For the text-containing cell, return its midpoint in (x, y) coordinate format. 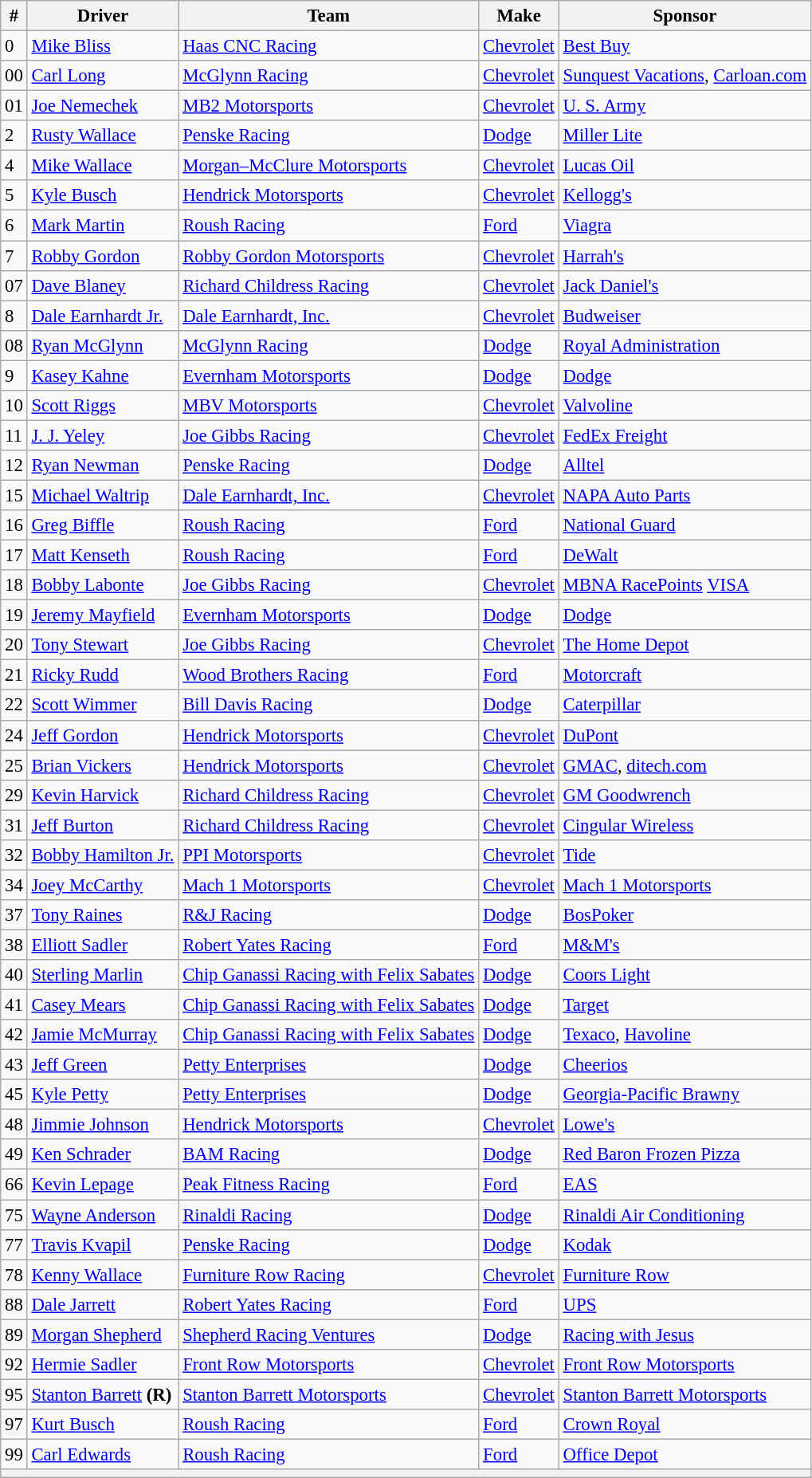
Joey McCarthy (103, 885)
Office Depot (685, 1454)
Furniture Row Racing (328, 1275)
Bill Davis Racing (328, 706)
7 (14, 256)
Target (685, 1005)
NAPA Auto Parts (685, 495)
Stanton Barrett (R) (103, 1394)
FedEx Freight (685, 435)
Sponsor (685, 16)
MB2 Motorsports (328, 106)
Rinaldi Racing (328, 1215)
48 (14, 1125)
00 (14, 76)
95 (14, 1394)
Morgan Shepherd (103, 1335)
0 (14, 46)
GM Goodwrench (685, 795)
Robby Gordon (103, 256)
Valvoline (685, 406)
Bobby Labonte (103, 585)
Ryan Newman (103, 466)
Royal Administration (685, 345)
Alltel (685, 466)
25 (14, 765)
Furniture Row (685, 1275)
01 (14, 106)
Kurt Busch (103, 1425)
17 (14, 556)
97 (14, 1425)
5 (14, 195)
40 (14, 975)
Team (328, 16)
20 (14, 645)
Morgan–McClure Motorsports (328, 166)
Tony Raines (103, 915)
Jack Daniel's (685, 285)
PPI Motorsports (328, 855)
Casey Mears (103, 1005)
Travis Kvapil (103, 1244)
6 (14, 226)
GMAC, ditech.com (685, 765)
Lucas Oil (685, 166)
Caterpillar (685, 706)
41 (14, 1005)
37 (14, 915)
J. J. Yeley (103, 435)
Shepherd Racing Ventures (328, 1335)
Carl Edwards (103, 1454)
Sunquest Vacations, Carloan.com (685, 76)
Georgia-Pacific Brawny (685, 1095)
Jamie McMurray (103, 1035)
U. S. Army (685, 106)
MBNA RacePoints VISA (685, 585)
Ricky Rudd (103, 675)
Wood Brothers Racing (328, 675)
Best Buy (685, 46)
99 (14, 1454)
45 (14, 1095)
Matt Kenseth (103, 556)
8 (14, 316)
M&M's (685, 945)
Kyle Petty (103, 1095)
The Home Depot (685, 645)
Bobby Hamilton Jr. (103, 855)
12 (14, 466)
UPS (685, 1304)
Dale Jarrett (103, 1304)
Miller Lite (685, 136)
Kellogg's (685, 195)
Mark Martin (103, 226)
Michael Waltrip (103, 495)
89 (14, 1335)
National Guard (685, 525)
DuPont (685, 735)
07 (14, 285)
Coors Light (685, 975)
Brian Vickers (103, 765)
BAM Racing (328, 1155)
Cingular Wireless (685, 825)
Jeff Green (103, 1065)
Racing with Jesus (685, 1335)
15 (14, 495)
Ryan McGlynn (103, 345)
Haas CNC Racing (328, 46)
Kyle Busch (103, 195)
19 (14, 615)
43 (14, 1065)
21 (14, 675)
Kevin Harvick (103, 795)
Red Baron Frozen Pizza (685, 1155)
Harrah's (685, 256)
Jeff Burton (103, 825)
Joe Nemechek (103, 106)
49 (14, 1155)
Make (519, 16)
Ken Schrader (103, 1155)
32 (14, 855)
9 (14, 375)
Wayne Anderson (103, 1215)
Kevin Lepage (103, 1185)
Lowe's (685, 1125)
2 (14, 136)
Tide (685, 855)
34 (14, 885)
Kodak (685, 1244)
10 (14, 406)
Kasey Kahne (103, 375)
Jimmie Johnson (103, 1125)
Mike Bliss (103, 46)
Tony Stewart (103, 645)
MBV Motorsports (328, 406)
# (14, 16)
4 (14, 166)
Texaco, Havoline (685, 1035)
Viagra (685, 226)
Dave Blaney (103, 285)
16 (14, 525)
Budweiser (685, 316)
Sterling Marlin (103, 975)
Greg Biffle (103, 525)
Jeff Gordon (103, 735)
Rinaldi Air Conditioning (685, 1215)
Jeremy Mayfield (103, 615)
Crown Royal (685, 1425)
75 (14, 1215)
Hermie Sadler (103, 1365)
92 (14, 1365)
88 (14, 1304)
EAS (685, 1185)
Rusty Wallace (103, 136)
R&J Racing (328, 915)
18 (14, 585)
24 (14, 735)
11 (14, 435)
08 (14, 345)
Peak Fitness Racing (328, 1185)
Scott Wimmer (103, 706)
31 (14, 825)
Driver (103, 16)
38 (14, 945)
29 (14, 795)
Motorcraft (685, 675)
78 (14, 1275)
Kenny Wallace (103, 1275)
Scott Riggs (103, 406)
Carl Long (103, 76)
BosPoker (685, 915)
Robby Gordon Motorsports (328, 256)
Mike Wallace (103, 166)
Dale Earnhardt Jr. (103, 316)
DeWalt (685, 556)
22 (14, 706)
66 (14, 1185)
77 (14, 1244)
Cheerios (685, 1065)
Elliott Sadler (103, 945)
42 (14, 1035)
